Find where the given text appears and provide that cell's center as [x, y] coordinate. 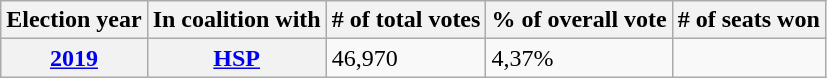
4,37% [579, 58]
% of overall vote [579, 20]
In coalition with [236, 20]
2019 [74, 58]
# of seats won [748, 20]
Election year [74, 20]
# of total votes [406, 20]
HSP [236, 58]
46,970 [406, 58]
